Capture the cell that displays the provided text and extract its [x, y] central coordinate. 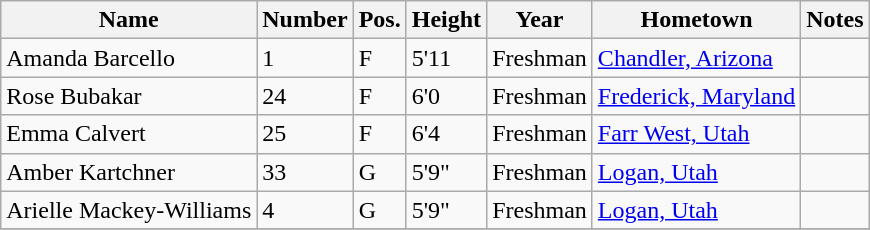
6'0 [446, 96]
33 [305, 172]
Year [540, 20]
Pos. [380, 20]
Chandler, Arizona [696, 58]
Frederick, Maryland [696, 96]
25 [305, 134]
Hometown [696, 20]
Amanda Barcello [129, 58]
Amber Kartchner [129, 172]
5'11 [446, 58]
Number [305, 20]
Arielle Mackey-Williams [129, 210]
4 [305, 210]
24 [305, 96]
1 [305, 58]
6'4 [446, 134]
Notes [835, 20]
Emma Calvert [129, 134]
Rose Bubakar [129, 96]
Farr West, Utah [696, 134]
Name [129, 20]
Height [446, 20]
